Pinpoint the cell where the given text exists, returning its [x, y] midpoint coordinate. 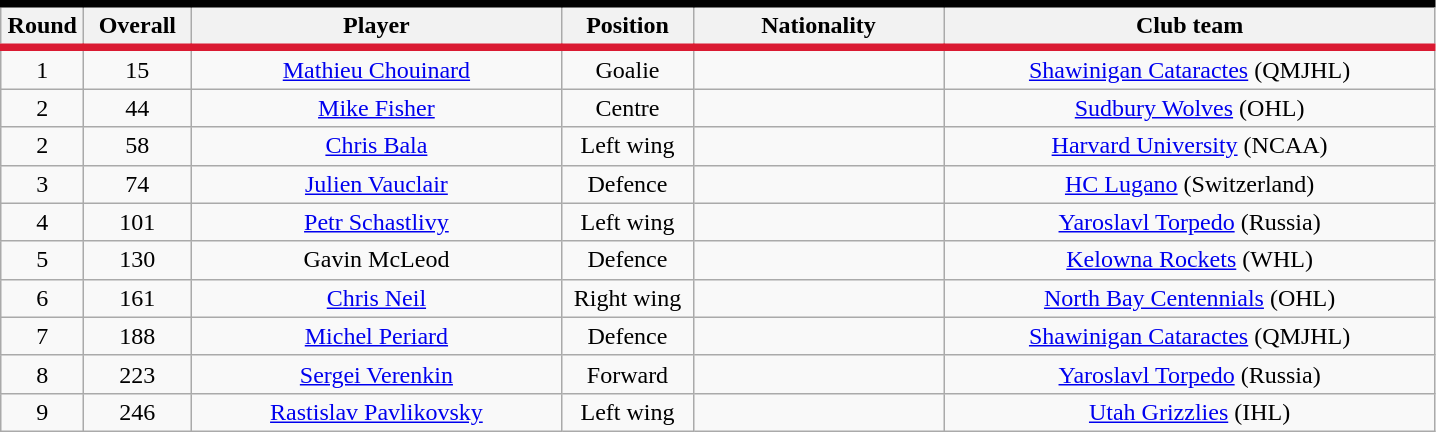
Right wing [628, 298]
Club team [1190, 26]
Position [628, 26]
Chris Neil [376, 298]
Utah Grizzlies (IHL) [1190, 412]
Mathieu Chouinard [376, 68]
Centre [628, 108]
Forward [628, 374]
Gavin McLeod [376, 260]
8 [42, 374]
5 [42, 260]
Sergei Verenkin [376, 374]
Kelowna Rockets (WHL) [1190, 260]
Rastislav Pavlikovsky [376, 412]
246 [138, 412]
Round [42, 26]
North Bay Centennials (OHL) [1190, 298]
101 [138, 222]
Player [376, 26]
161 [138, 298]
Julien Vauclair [376, 184]
Chris Bala [376, 146]
58 [138, 146]
9 [42, 412]
188 [138, 336]
4 [42, 222]
Mike Fisher [376, 108]
Michel Periard [376, 336]
7 [42, 336]
44 [138, 108]
15 [138, 68]
Goalie [628, 68]
6 [42, 298]
Sudbury Wolves (OHL) [1190, 108]
1 [42, 68]
130 [138, 260]
Harvard University (NCAA) [1190, 146]
Petr Schastlivy [376, 222]
Nationality [818, 26]
74 [138, 184]
Overall [138, 26]
223 [138, 374]
HC Lugano (Switzerland) [1190, 184]
3 [42, 184]
